Scan for the cell matching the given text and deliver its (X, Y) coordinate at center. 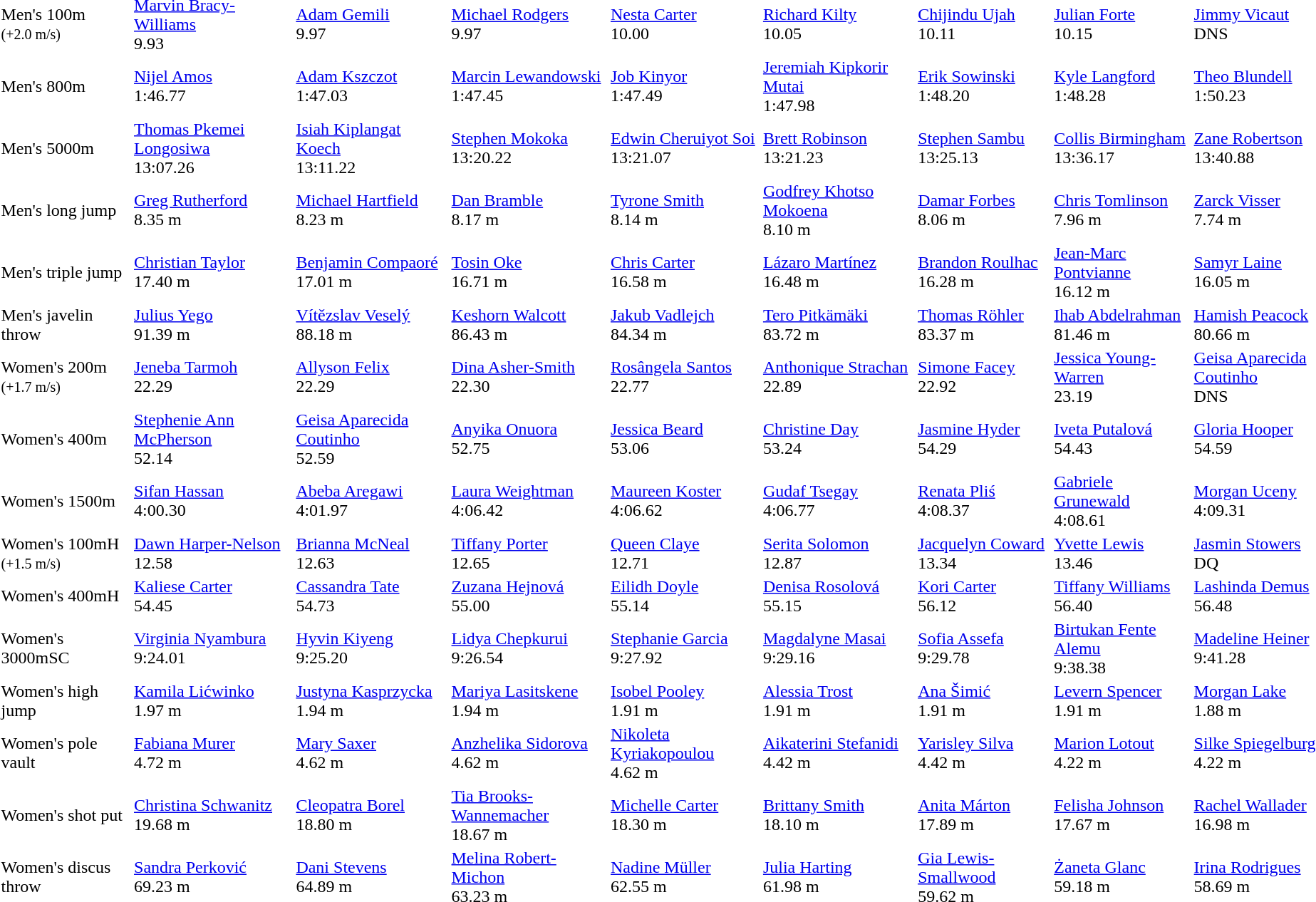
Geisa Aparecida Coutinho 52.59 (372, 439)
Women's pole vault (66, 753)
Lidya Chepkurui 9:26.54 (529, 648)
Maureen Koster 4:06.62 (685, 501)
Simone Facey 22.92 (984, 377)
Michelle Carter 18.30 m (685, 815)
Women's 400mH (66, 596)
Lázaro Martínez 16.48 m (838, 272)
Benjamin Compaoré 17.01 m (372, 272)
Jean-Marc Pontvianne 16.12 m (1121, 272)
Stephen Mokoka 13:20.22 (529, 148)
Men's javelin throw (66, 325)
Brandon Roulhac 16.28 m (984, 272)
Levern Spencer 1.91 m (1121, 701)
Anyika Onuora 52.75 (529, 439)
Kaliese Carter 54.45 (213, 596)
Brittany Smith 18.10 m (838, 815)
Tia Brooks-Wannemacher 18.67 m (529, 815)
Anita Márton 17.89 m (984, 815)
Tero Pitkämäki 83.72 m (838, 325)
Collis Birmingham 13:36.17 (1121, 148)
Eilidh Doyle 55.14 (685, 596)
Hyvin Kiyeng 9:25.20 (372, 648)
Women's shot put (66, 815)
Thomas Röhler 83.37 m (984, 325)
Christina Schwanitz 19.68 m (213, 815)
Cleopatra Borel 18.80 m (372, 815)
Alessia Trost 1.91 m (838, 701)
Erik Sowinski 1:48.20 (984, 86)
Zuzana Hejnová 55.00 (529, 596)
Queen Claye 12.71 (685, 553)
Godfrey Khotso Mokoena 8.10 m (838, 210)
Women's 400m (66, 439)
Marion Lotout 4.22 m (1121, 753)
Jasmine Hyder 54.29 (984, 439)
Ihab Abdelrahman 81.46 m (1121, 325)
Jeremiah Kipkorir Mutai 1:47.98 (838, 86)
Chris Carter 16.58 m (685, 272)
Men's 800m (66, 86)
Anzhelika Sidorova 4.62 m (529, 753)
Tiffany Williams 56.40 (1121, 596)
Women's high jump (66, 701)
Tiffany Porter 12.65 (529, 553)
Marcin Lewandowski 1:47.45 (529, 86)
Jakub Vadlejch 84.34 m (685, 325)
Adam Kszczot 1:47.03 (372, 86)
Magdalyne Masai 9:29.16 (838, 648)
Kyle Langford 1:48.28 (1121, 86)
Men's triple jump (66, 272)
Dawn Harper-Nelson 12.58 (213, 553)
Brianna McNeal 12.63 (372, 553)
Laura Weightman 4:06.42 (529, 501)
Brett Robinson 13:21.23 (838, 148)
Vítězslav Veselý 88.18 m (372, 325)
Isobel Pooley 1.91 m (685, 701)
Tyrone Smith 8.14 m (685, 210)
Jessica Young-Warren 23.19 (1121, 377)
Cassandra Tate 54.73 (372, 596)
Renata Pliś 4:08.37 (984, 501)
Kori Carter 56.12 (984, 596)
Yvette Lewis 13.46 (1121, 553)
Serita Solomon 12.87 (838, 553)
Dan Bramble 8.17 m (529, 210)
Yarisley Silva 4.42 m (984, 753)
Stephanie Garcia 9:27.92 (685, 648)
Stephen Sambu 13:25.13 (984, 148)
Men's 5000m (66, 148)
Christine Day 53.24 (838, 439)
Jacquelyn Coward 13.34 (984, 553)
Greg Rutherford 8.35 m (213, 210)
Denisa Rosolová 55.15 (838, 596)
Justyna Kasprzycka 1.94 m (372, 701)
Mary Saxer 4.62 m (372, 753)
Fabiana Murer 4.72 m (213, 753)
Kamila Lićwinko 1.97 m (213, 701)
Nijel Amos 1:46.77 (213, 86)
Gudaf Tsegay 4:06.77 (838, 501)
Isiah Kiplangat Koech 13:11.22 (372, 148)
Rosângela Santos 22.77 (685, 377)
Jeneba Tarmoh 22.29 (213, 377)
Birtukan Fente Alemu 9:38.38 (1121, 648)
Sifan Hassan 4:00.30 (213, 501)
Ana Šimić 1.91 m (984, 701)
Tosin Oke 16.71 m (529, 272)
Women's 200m(+1.7 m/s) (66, 377)
Aikaterini Stefanidi 4.42 m (838, 753)
Michael Hartfield 8.23 m (372, 210)
Abeba Aregawi 4:01.97 (372, 501)
Women's 1500m (66, 501)
Julius Yego 91.39 m (213, 325)
Sofia Assefa 9:29.78 (984, 648)
Women's 100mH(+1.5 m/s) (66, 553)
Men's long jump (66, 210)
Chris Tomlinson 7.96 m (1121, 210)
Keshorn Walcott 86.43 m (529, 325)
Nikoleta Kyriakopoulou 4.62 m (685, 753)
Allyson Felix 22.29 (372, 377)
Dina Asher-Smith 22.30 (529, 377)
Stephenie Ann McPherson 52.14 (213, 439)
Anthonique Strachan 22.89 (838, 377)
Damar Forbes 8.06 m (984, 210)
Christian Taylor 17.40 m (213, 272)
Women's 3000mSC (66, 648)
Virginia Nyambura 9:24.01 (213, 648)
Thomas Pkemei Longosiwa 13:07.26 (213, 148)
Mariya Lasitskene 1.94 m (529, 701)
Edwin Cheruiyot Soi 13:21.07 (685, 148)
Felisha Johnson 17.67 m (1121, 815)
Job Kinyor 1:47.49 (685, 86)
Jessica Beard 53.06 (685, 439)
Iveta Putalová 54.43 (1121, 439)
Gabriele Grunewald 4:08.61 (1121, 501)
